Detect which cell encompasses the target text, then output its (X, Y) center coordinate. 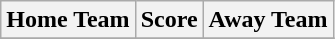
Score (169, 20)
Away Team (268, 20)
Home Team (68, 20)
